Provide the (X, Y) coordinate of the cell's center where the given text is located.  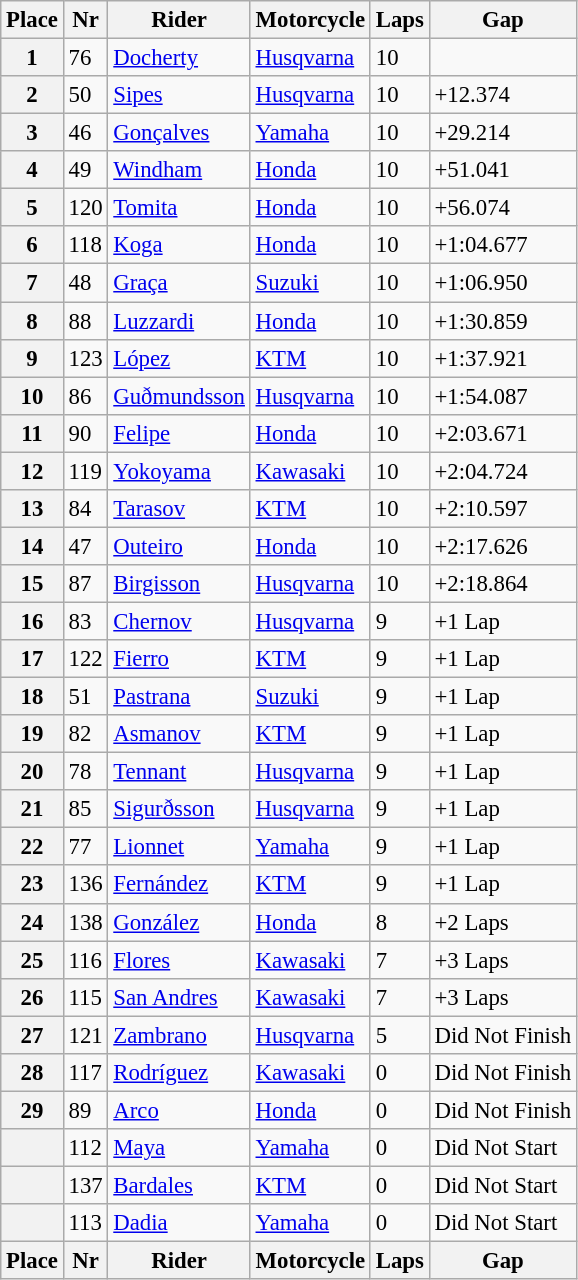
San Andres (179, 997)
136 (86, 885)
82 (86, 734)
+2:04.724 (502, 471)
Bardales (179, 1185)
87 (86, 584)
+1:54.087 (502, 396)
Chernov (179, 621)
119 (86, 471)
77 (86, 847)
18 (32, 697)
Birgisson (179, 584)
76 (86, 58)
14 (32, 546)
+12.374 (502, 95)
Yokoyama (179, 471)
48 (86, 283)
Tarasov (179, 509)
25 (32, 960)
85 (86, 809)
Felipe (179, 433)
113 (86, 1223)
11 (32, 433)
2 (32, 95)
22 (32, 847)
123 (86, 358)
Asmanov (179, 734)
50 (86, 95)
88 (86, 321)
12 (32, 471)
47 (86, 546)
Luzzardi (179, 321)
118 (86, 245)
+56.074 (502, 208)
+1:06.950 (502, 283)
Tomita (179, 208)
46 (86, 133)
51 (86, 697)
84 (86, 509)
Zambrano (179, 1035)
16 (32, 621)
137 (86, 1185)
Koga (179, 245)
+2:17.626 (502, 546)
17 (32, 659)
+1:37.921 (502, 358)
89 (86, 1110)
Docherty (179, 58)
Arco (179, 1110)
Maya (179, 1148)
Outeiro (179, 546)
Flores (179, 960)
Guðmundsson (179, 396)
Sigurðsson (179, 809)
27 (32, 1035)
+2:10.597 (502, 509)
138 (86, 922)
González (179, 922)
Tennant (179, 772)
112 (86, 1148)
122 (86, 659)
Lionnet (179, 847)
Dadia (179, 1223)
Fernández (179, 885)
+2:18.864 (502, 584)
+29.214 (502, 133)
Graça (179, 283)
121 (86, 1035)
3 (32, 133)
+1:30.859 (502, 321)
21 (32, 809)
+51.041 (502, 170)
13 (32, 509)
24 (32, 922)
Fierro (179, 659)
117 (86, 1073)
6 (32, 245)
20 (32, 772)
Pastrana (179, 697)
26 (32, 997)
90 (86, 433)
28 (32, 1073)
49 (86, 170)
29 (32, 1110)
López (179, 358)
+2 Laps (502, 922)
15 (32, 584)
4 (32, 170)
23 (32, 885)
Rodríguez (179, 1073)
78 (86, 772)
Gonçalves (179, 133)
1 (32, 58)
120 (86, 208)
86 (86, 396)
Windham (179, 170)
19 (32, 734)
+2:03.671 (502, 433)
116 (86, 960)
Sipes (179, 95)
83 (86, 621)
+1:04.677 (502, 245)
115 (86, 997)
